Scan for the cell matching the given text and deliver its [X, Y] coordinate at center. 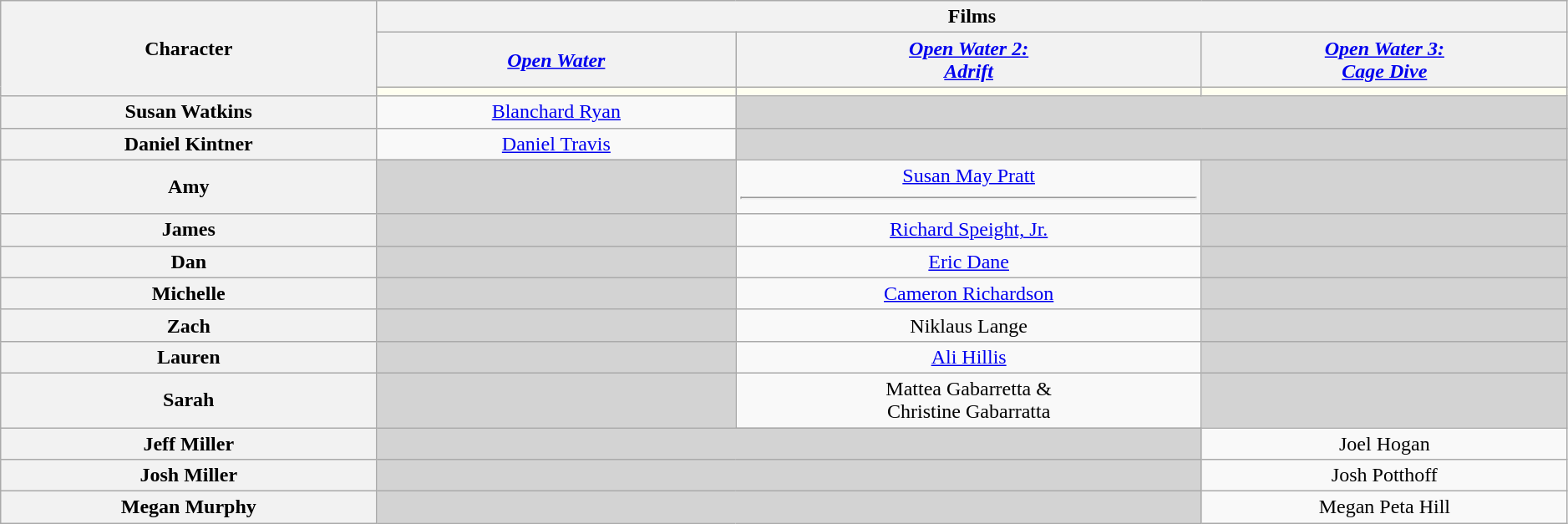
Josh Potthoff [1384, 476]
Zach [189, 325]
Megan Murphy [189, 507]
Richard Speight, Jr. [969, 230]
Daniel Travis [556, 144]
Eric Dane [969, 262]
Michelle [189, 293]
Jeff Miller [189, 444]
Niklaus Lange [969, 325]
Josh Miller [189, 476]
Mattea Gabarretta &Christine Gabarratta [969, 399]
Open Water 2:Adrift [969, 60]
Susan Watkins [189, 112]
Blanchard Ryan [556, 112]
Dan [189, 262]
Susan May Pratt [969, 187]
Daniel Kintner [189, 144]
Open Water 3:Cage Dive [1384, 60]
Open Water [556, 60]
Joel Hogan [1384, 444]
Films [972, 17]
Cameron Richardson [969, 293]
Character [189, 48]
Ali Hillis [969, 357]
Sarah [189, 399]
Amy [189, 187]
Lauren [189, 357]
Megan Peta Hill [1384, 507]
James [189, 230]
